Output the [x, y] coordinate of the center of the cell containing the given text.  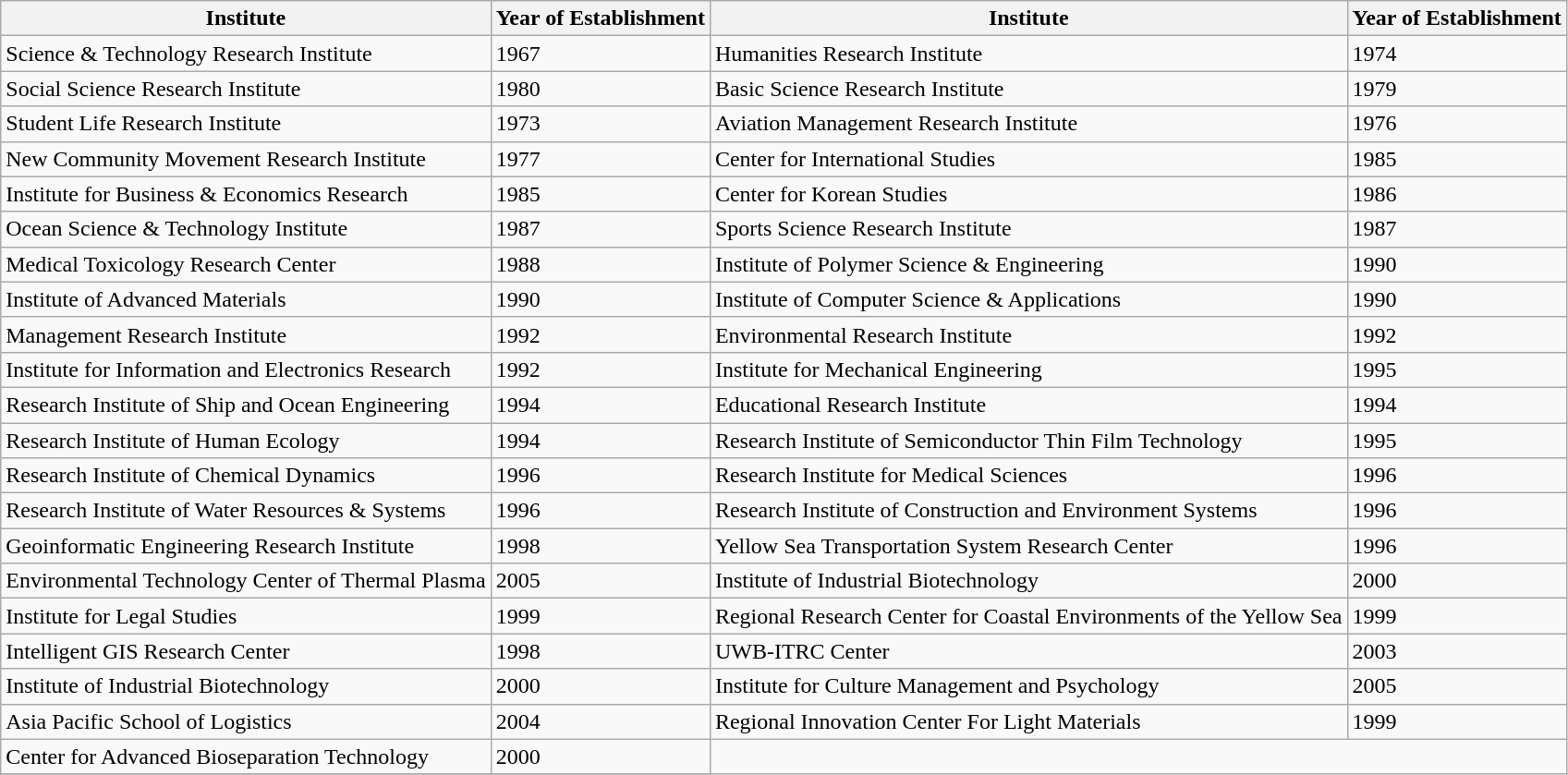
1980 [601, 89]
Ocean Science & Technology Institute [246, 229]
Basic Science Research Institute [1028, 89]
Center for Korean Studies [1028, 194]
Student Life Research Institute [246, 124]
Humanities Research Institute [1028, 54]
Regional Innovation Center For Light Materials [1028, 721]
Research Institute for Medical Sciences [1028, 476]
Institute for Mechanical Engineering [1028, 369]
Center for Advanced Bioseparation Technology [246, 757]
2003 [1456, 651]
Asia Pacific School of Logistics [246, 721]
Research Institute of Human Ecology [246, 441]
1967 [601, 54]
Institute for Legal Studies [246, 616]
1988 [601, 264]
1974 [1456, 54]
Research Institute of Construction and Environment Systems [1028, 511]
Research Institute of Water Resources & Systems [246, 511]
Institute for Information and Electronics Research [246, 369]
Yellow Sea Transportation System Research Center [1028, 546]
Intelligent GIS Research Center [246, 651]
Environmental Research Institute [1028, 334]
1973 [601, 124]
UWB-ITRC Center [1028, 651]
Institute of Computer Science & Applications [1028, 299]
Aviation Management Research Institute [1028, 124]
1977 [601, 159]
Environmental Technology Center of Thermal Plasma [246, 581]
Educational Research Institute [1028, 405]
Management Research Institute [246, 334]
Science & Technology Research Institute [246, 54]
Research Institute of Ship and Ocean Engineering [246, 405]
Research Institute of Semiconductor Thin Film Technology [1028, 441]
Center for International Studies [1028, 159]
Geoinformatic Engineering Research Institute [246, 546]
Medical Toxicology Research Center [246, 264]
Institute of Polymer Science & Engineering [1028, 264]
2004 [601, 721]
Regional Research Center for Coastal Environments of the Yellow Sea [1028, 616]
Institute of Advanced Materials [246, 299]
Social Science Research Institute [246, 89]
1986 [1456, 194]
Research Institute of Chemical Dynamics [246, 476]
Institute for Business & Economics Research [246, 194]
1976 [1456, 124]
Institute for Culture Management and Psychology [1028, 686]
Sports Science Research Institute [1028, 229]
1979 [1456, 89]
New Community Movement Research Institute [246, 159]
